Extract the [X, Y] coordinate from the center of the cell holding the provided text.  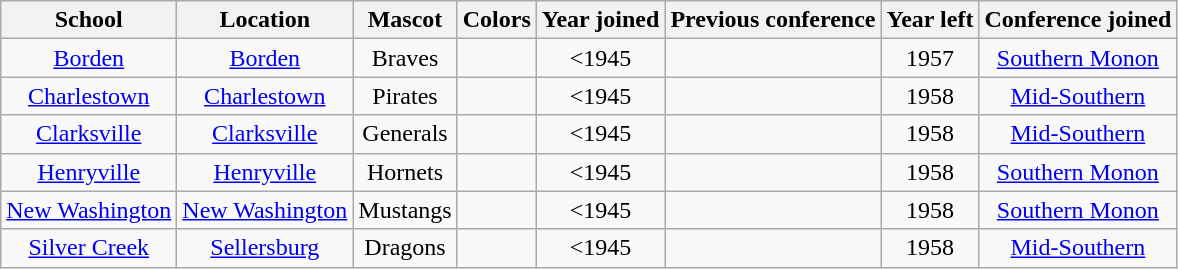
1957 [930, 58]
Colors [496, 20]
Braves [405, 58]
Year joined [600, 20]
Conference joined [1078, 20]
Dragons [405, 248]
Silver Creek [89, 248]
Hornets [405, 172]
Sellersburg [265, 248]
Location [265, 20]
Year left [930, 20]
Pirates [405, 96]
Generals [405, 134]
Mustangs [405, 210]
Previous conference [773, 20]
Mascot [405, 20]
School [89, 20]
